Output the [X, Y] coordinate of the center of the cell containing the given text.  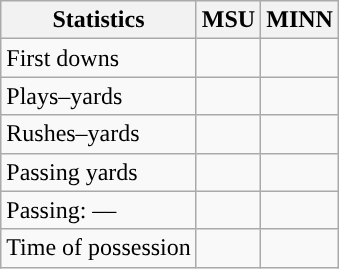
Plays–yards [99, 96]
Passing: –– [99, 210]
MINN [300, 20]
Statistics [99, 20]
Rushes–yards [99, 134]
Time of possession [99, 248]
Passing yards [99, 172]
MSU [228, 20]
First downs [99, 58]
